From the cell containing the given text, extract its center point as [X, Y] coordinate. 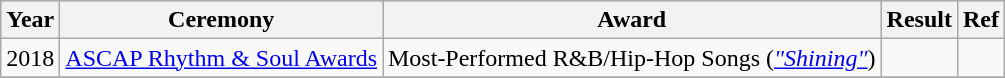
Most-Performed R&B/Hip-Hop Songs ("Shining") [632, 58]
Ref [980, 20]
Year [30, 20]
2018 [30, 58]
Result [919, 20]
Award [632, 20]
ASCAP Rhythm & Soul Awards [222, 58]
Ceremony [222, 20]
